Locate the cell with the specified text and output its [X, Y] center coordinate. 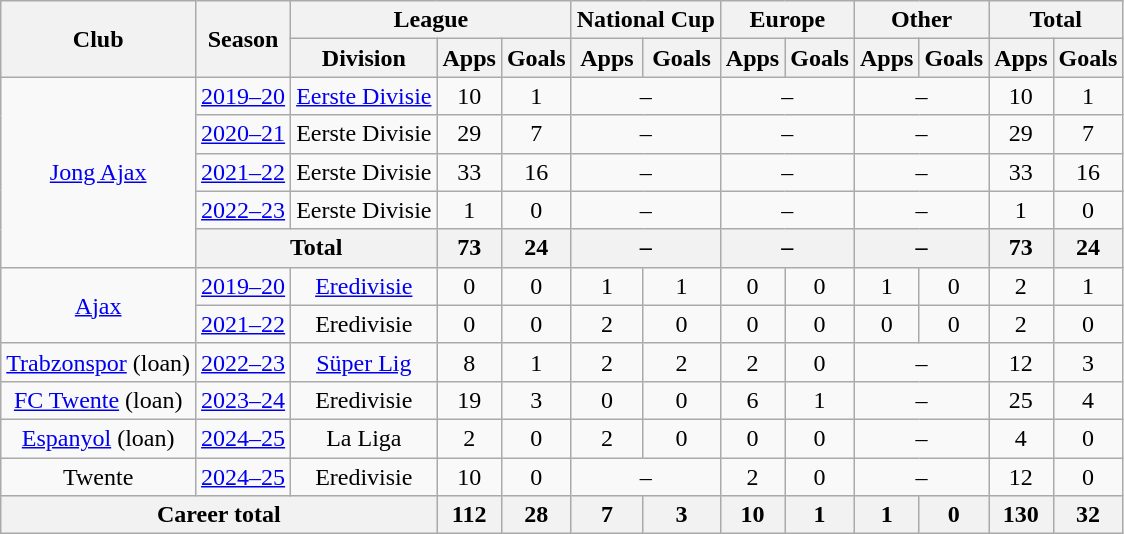
Other [921, 20]
Season [244, 39]
Süper Lig [364, 362]
25 [1021, 400]
La Liga [364, 438]
Career total [219, 515]
2023–24 [244, 400]
32 [1088, 515]
Ajax [98, 305]
Trabzonspor (loan) [98, 362]
2020–21 [244, 134]
Espanyol (loan) [98, 438]
8 [469, 362]
Jong Ajax [98, 172]
Club [98, 39]
112 [469, 515]
FC Twente (loan) [98, 400]
6 [752, 400]
National Cup [646, 20]
130 [1021, 515]
Europe [787, 20]
28 [536, 515]
19 [469, 400]
Twente [98, 477]
League [432, 20]
Division [364, 58]
